Output the [X, Y] coordinate of the center of the cell containing the given text.  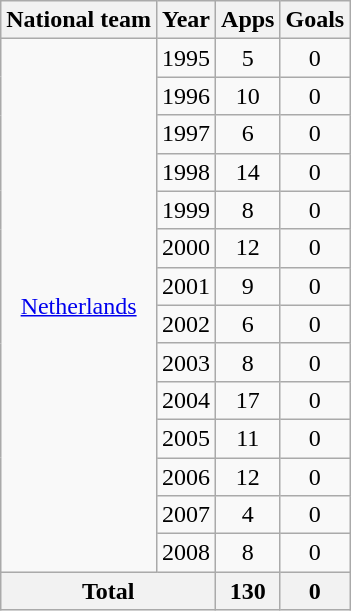
17 [248, 400]
2002 [186, 324]
Total [108, 591]
2007 [186, 515]
1996 [186, 96]
National team [79, 20]
130 [248, 591]
11 [248, 438]
Goals [315, 20]
2005 [186, 438]
1998 [186, 172]
4 [248, 515]
2008 [186, 553]
2006 [186, 477]
1997 [186, 134]
Apps [248, 20]
5 [248, 58]
2000 [186, 248]
14 [248, 172]
Year [186, 20]
Netherlands [79, 306]
1995 [186, 58]
2003 [186, 362]
2001 [186, 286]
10 [248, 96]
2004 [186, 400]
1999 [186, 210]
9 [248, 286]
